From the cell containing the given text, extract its center point as [x, y] coordinate. 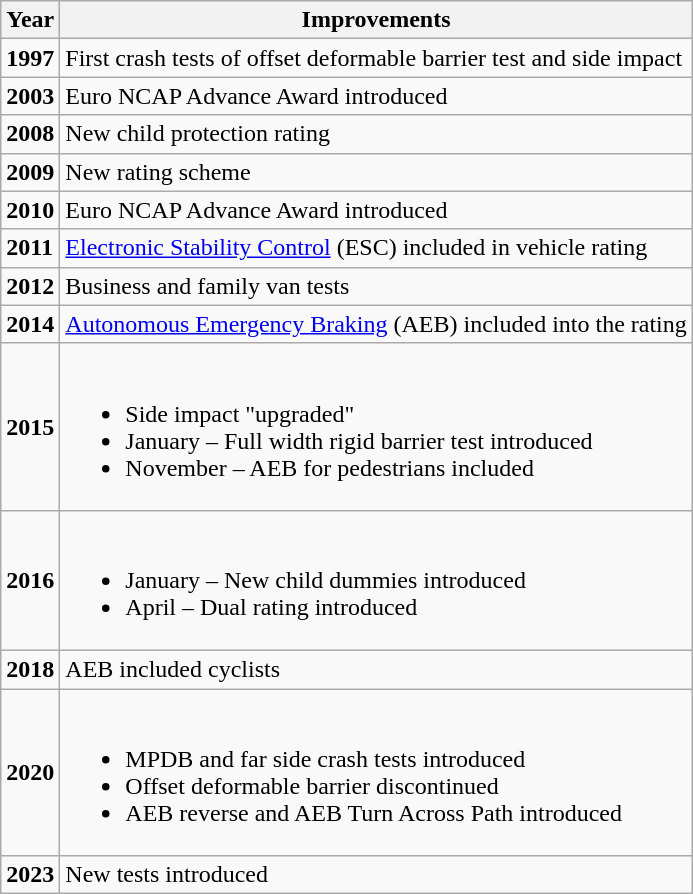
Side impact "upgraded"January – Full width rigid barrier test introducedNovember – AEB for pedestrians included [376, 426]
2012 [30, 286]
First crash tests of offset deformable barrier test and side impact [376, 58]
New child protection rating [376, 134]
Improvements [376, 20]
2011 [30, 248]
MPDB and far side crash tests introducedOffset deformable barrier discontinuedAEB reverse and AEB Turn Across Path introduced [376, 772]
2020 [30, 772]
AEB included cyclists [376, 669]
2016 [30, 580]
Business and family van tests [376, 286]
New rating scheme [376, 172]
Autonomous Emergency Braking (AEB) included into the rating [376, 324]
Electronic Stability Control (ESC) included in vehicle rating [376, 248]
2014 [30, 324]
2010 [30, 210]
January – New child dummies introducedApril – Dual rating introduced [376, 580]
1997 [30, 58]
2023 [30, 875]
New tests introduced [376, 875]
2008 [30, 134]
Year [30, 20]
2003 [30, 96]
2018 [30, 669]
2009 [30, 172]
2015 [30, 426]
